For the text-containing cell, return its midpoint in [x, y] coordinate format. 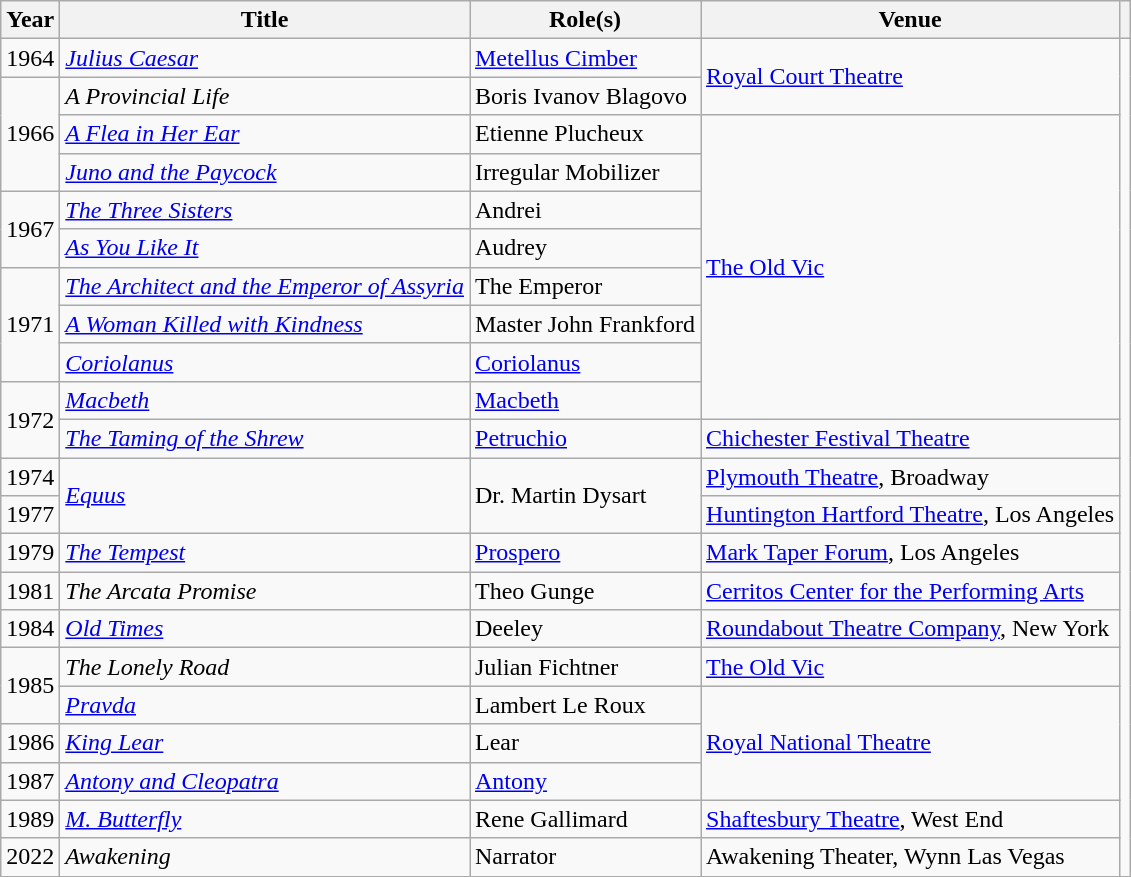
Julius Caesar [265, 58]
Dr. Martin Dysart [586, 496]
M. Butterfly [265, 819]
A Flea in Her Ear [265, 134]
1986 [30, 743]
Venue [910, 20]
1977 [30, 515]
2022 [30, 857]
Master John Frankford [586, 324]
Juno and the Paycock [265, 172]
Deeley [586, 629]
Cerritos Center for the Performing Arts [910, 591]
Andrei [586, 210]
1987 [30, 781]
Lambert Le Roux [586, 705]
Lear [586, 743]
Prospero [586, 553]
Antony [586, 781]
The Three Sisters [265, 210]
The Taming of the Shrew [265, 438]
The Arcata Promise [265, 591]
Royal Court Theatre [910, 77]
Equus [265, 496]
The Tempest [265, 553]
Year [30, 20]
Roundabout Theatre Company, New York [910, 629]
Theo Gunge [586, 591]
1972 [30, 419]
Shaftesbury Theatre, West End [910, 819]
1989 [30, 819]
1981 [30, 591]
Plymouth Theatre, Broadway [910, 477]
Royal National Theatre [910, 743]
A Provincial Life [265, 96]
Petruchio [586, 438]
Role(s) [586, 20]
King Lear [265, 743]
1967 [30, 229]
Pravda [265, 705]
Antony and Cleopatra [265, 781]
Audrey [586, 248]
Awakening Theater, Wynn Las Vegas [910, 857]
Chichester Festival Theatre [910, 438]
Etienne Plucheux [586, 134]
Metellus Cimber [586, 58]
The Architect and the Emperor of Assyria [265, 286]
1974 [30, 477]
A Woman Killed with Kindness [265, 324]
Awakening [265, 857]
1979 [30, 553]
Julian Fichtner [586, 667]
1984 [30, 629]
The Emperor [586, 286]
Boris Ivanov Blagovo [586, 96]
1985 [30, 686]
Title [265, 20]
Rene Gallimard [586, 819]
Mark Taper Forum, Los Angeles [910, 553]
1964 [30, 58]
1966 [30, 134]
As You Like It [265, 248]
The Lonely Road [265, 667]
Huntington Hartford Theatre, Los Angeles [910, 515]
Narrator [586, 857]
Old Times [265, 629]
Irregular Mobilizer [586, 172]
1971 [30, 324]
